Return the [X, Y] coordinate for the center point of the cell that contains the specified text.  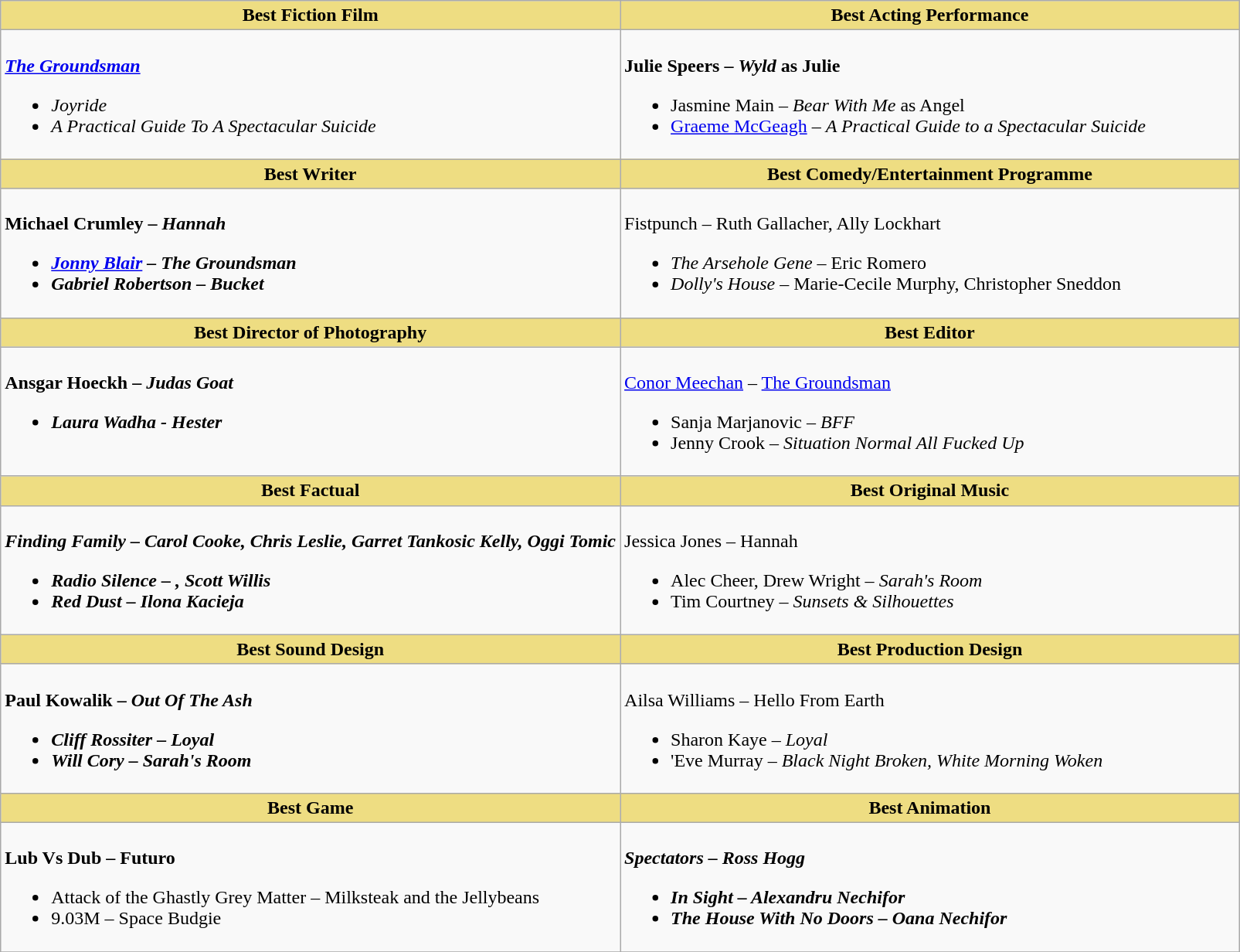
Best Sound Design [311, 649]
Best Writer [311, 174]
Best Factual [311, 491]
Best Game [311, 807]
Best Editor [930, 332]
Best Production Design [930, 649]
Julie Speers – Wyld as JulieJasmine Main – Bear With Me as AngelGraeme McGeagh – A Practical Guide to a Spectacular Suicide [930, 94]
Best Fiction Film [311, 15]
Conor Meechan – The GroundsmanSanja Marjanovic – BFFJenny Crook – Situation Normal All Fucked Up [930, 411]
Ailsa Williams – Hello From EarthSharon Kaye – Loyal'Eve Murray – Black Night Broken, White Morning Woken [930, 728]
Spectators – Ross HoggIn Sight – Alexandru NechiforThe House With No Doors – Oana Nechifor [930, 887]
Lub Vs Dub – FuturoAttack of the Ghastly Grey Matter – Milksteak and the Jellybeans9.03M – Space Budgie [311, 887]
Best Original Music [930, 491]
Fistpunch – Ruth Gallacher, Ally LockhartThe Arsehole Gene – Eric RomeroDolly's House – Marie-Cecile Murphy, Christopher Sneddon [930, 253]
Best Animation [930, 807]
Jessica Jones – HannahAlec Cheer, Drew Wright – Sarah's RoomTim Courtney – Sunsets & Silhouettes [930, 570]
Finding Family – Carol Cooke, Chris Leslie, Garret Tankosic Kelly, Oggi TomicRadio Silence – , Scott WillisRed Dust – Ilona Kacieja [311, 570]
Michael Crumley – HannahJonny Blair – The GroundsmanGabriel Robertson – Bucket [311, 253]
Best Comedy/Entertainment Programme [930, 174]
The GroundsmanJoyrideA Practical Guide To A Spectacular Suicide [311, 94]
Best Director of Photography [311, 332]
Best Acting Performance [930, 15]
Ansgar Hoeckh – Judas GoatLaura Wadha - Hester [311, 411]
Paul Kowalik – Out Of The AshCliff Rossiter – LoyalWill Cory – Sarah's Room [311, 728]
